Find where the given text appears and provide that cell's center as (X, Y) coordinate. 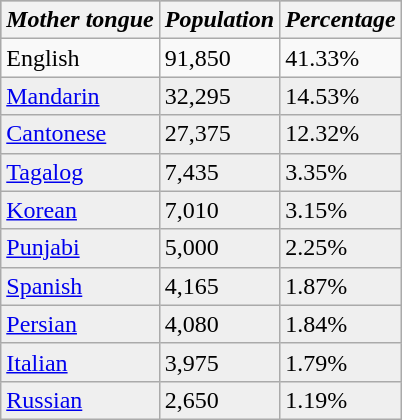
Mandarin (80, 96)
Cantonese (80, 134)
Persian (80, 324)
Punjabi (80, 248)
Mother tongue (80, 20)
3.35% (341, 172)
1.79% (341, 362)
14.53% (341, 96)
4,080 (219, 324)
3.15% (341, 210)
3,975 (219, 362)
27,375 (219, 134)
Population (219, 20)
Korean (80, 210)
1.84% (341, 324)
English (80, 58)
41.33% (341, 58)
1.19% (341, 400)
2.25% (341, 248)
12.32% (341, 134)
91,850 (219, 58)
Tagalog (80, 172)
4,165 (219, 286)
2,650 (219, 400)
Percentage (341, 20)
Italian (80, 362)
1.87% (341, 286)
7,435 (219, 172)
5,000 (219, 248)
Spanish (80, 286)
Russian (80, 400)
32,295 (219, 96)
7,010 (219, 210)
